Detect which cell encompasses the target text, then output its (x, y) center coordinate. 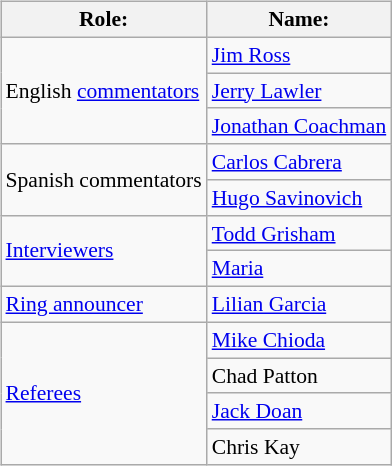
Todd Grisham (300, 233)
Chad Patton (300, 376)
Maria (300, 269)
Jack Doan (300, 411)
Ring announcer (103, 305)
Hugo Savinovich (300, 198)
Lilian Garcia (300, 305)
Spanish commentators (103, 180)
Carlos Cabrera (300, 162)
Jerry Lawler (300, 91)
Role: (103, 20)
Jonathan Coachman (300, 126)
English commentators (103, 90)
Interviewers (103, 250)
Mike Chioda (300, 340)
Jim Ross (300, 55)
Name: (300, 20)
Chris Kay (300, 447)
Referees (103, 393)
